Capture the cell that displays the provided text and extract its (X, Y) central coordinate. 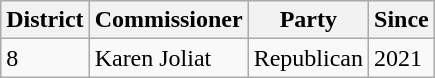
District (45, 20)
Commissioner (168, 20)
Karen Joliat (168, 58)
Party (308, 20)
2021 (402, 58)
Since (402, 20)
8 (45, 58)
Republican (308, 58)
